Detect which cell encompasses the target text, then output its [x, y] center coordinate. 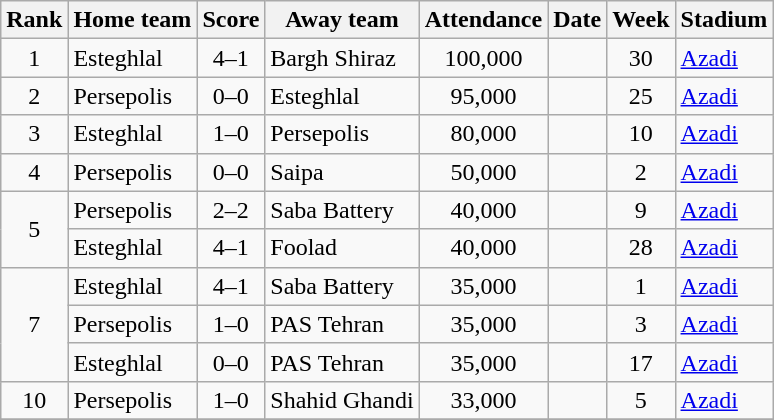
30 [641, 58]
Away team [342, 20]
28 [641, 248]
Foolad [342, 248]
95,000 [483, 96]
Home team [132, 20]
80,000 [483, 134]
33,000 [483, 400]
Bargh Shiraz [342, 58]
25 [641, 96]
Score [231, 20]
Stadium [724, 20]
Date [578, 20]
Saipa [342, 172]
9 [641, 210]
Rank [34, 20]
Attendance [483, 20]
50,000 [483, 172]
100,000 [483, 58]
2–2 [231, 210]
Shahid Ghandi [342, 400]
4 [34, 172]
7 [34, 324]
Week [641, 20]
17 [641, 362]
